Locate the cell with the specified text and output its [x, y] center coordinate. 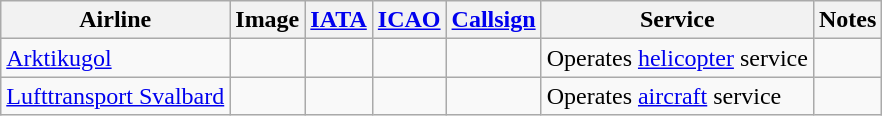
Callsign [494, 20]
Arktikugol [116, 58]
IATA [339, 20]
Airline [116, 20]
Image [268, 20]
Lufttransport Svalbard [116, 96]
Operates helicopter service [677, 58]
ICAO [409, 20]
Operates aircraft service [677, 96]
Notes [847, 20]
Service [677, 20]
